From the cell containing the given text, extract its center point as [X, Y] coordinate. 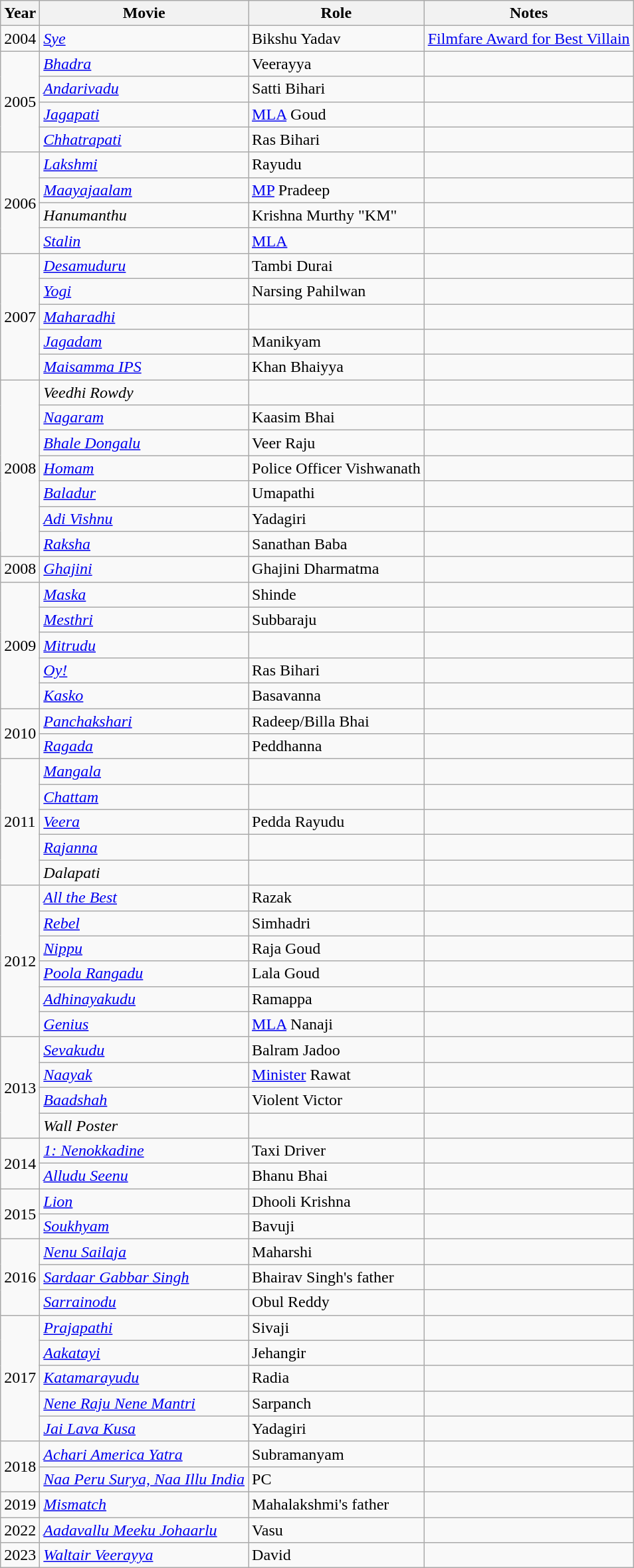
Lion [144, 1201]
2023 [20, 1555]
2019 [20, 1504]
Wall Poster [144, 1126]
Mahalakshmi's father [336, 1504]
Maisamma IPS [144, 367]
Manikyam [336, 342]
2022 [20, 1529]
Role [336, 13]
2011 [20, 822]
Rajanna [144, 847]
Radia [336, 1378]
Mitrudu [144, 645]
Sivaji [336, 1328]
Rayudu [336, 165]
Pedda Rayudu [336, 822]
Violent Victor [336, 1100]
Sarrainodu [144, 1302]
MP Pradeep [336, 190]
Police Officer Vishwanath [336, 468]
David [336, 1555]
Maharadhi [144, 317]
Tambi Durai [336, 266]
Homam [144, 468]
Ghajini [144, 569]
Chhatrapati [144, 139]
Hanumanthu [144, 215]
Desamuduru [144, 266]
Nippu [144, 948]
Year [20, 13]
Sevakudu [144, 1049]
Poola Rangadu [144, 974]
Sye [144, 39]
Narsing Pahilwan [336, 291]
Naayak [144, 1075]
Bhanu Bhai [336, 1176]
Waltair Veerayya [144, 1555]
MLA Nanaji [336, 1024]
Alludu Seenu [144, 1176]
Rebel [144, 923]
Veedhi Rowdy [144, 392]
Vasu [336, 1529]
Lakshmi [144, 165]
2006 [20, 203]
Bavuji [336, 1227]
Basavanna [336, 695]
Jagapati [144, 114]
Balram Jadoo [336, 1049]
Filmfare Award for Best Villain [529, 39]
Sarpanch [336, 1403]
1: Nenokkadine [144, 1151]
Raja Goud [336, 948]
Jagadam [144, 342]
Krishna Murthy "KM" [336, 215]
Baadshah [144, 1100]
Maska [144, 594]
2013 [20, 1087]
Dhooli Krishna [336, 1201]
Achari America Yatra [144, 1454]
Andarivadu [144, 89]
All the Best [144, 898]
Minister Rawat [336, 1075]
2014 [20, 1164]
2015 [20, 1214]
Veer Raju [336, 443]
Katamarayudu [144, 1378]
Yogi [144, 291]
Sardaar Gabbar Singh [144, 1277]
Genius [144, 1024]
2017 [20, 1378]
Naa Peru Surya, Naa Illu India [144, 1479]
Movie [144, 13]
Veera [144, 822]
Nagaram [144, 418]
2016 [20, 1277]
Maharshi [336, 1252]
Umapathi [336, 493]
Khan Bhaiyya [336, 367]
Shinde [336, 594]
Raksha [144, 544]
Obul Reddy [336, 1302]
Jehangir [336, 1353]
Maayajaalam [144, 190]
2004 [20, 39]
Chattam [144, 797]
2010 [20, 733]
2005 [20, 102]
Satti Bihari [336, 89]
2012 [20, 961]
Adhinayakudu [144, 999]
Taxi Driver [336, 1151]
Bhadra [144, 64]
Soukhyam [144, 1227]
Subbaraju [336, 620]
Adi Vishnu [144, 519]
Panchakshari [144, 721]
Razak [336, 898]
Simhadri [336, 923]
Stalin [144, 240]
Sanathan Baba [336, 544]
2007 [20, 316]
Prajapathi [144, 1328]
Kasko [144, 695]
Baladur [144, 493]
Bhairav Singh's father [336, 1277]
2009 [20, 645]
Veerayya [336, 64]
Aadavallu Meeku Johaarlu [144, 1529]
PC [336, 1479]
Bhale Dongalu [144, 443]
Nenu Sailaja [144, 1252]
Subramanyam [336, 1454]
Ragada [144, 746]
Kaasim Bhai [336, 418]
Mismatch [144, 1504]
Jai Lava Kusa [144, 1429]
2018 [20, 1466]
Peddhanna [336, 746]
Bikshu Yadav [336, 39]
MLA Goud [336, 114]
Mangala [144, 772]
Aakatayi [144, 1353]
Mesthri [144, 620]
Radeep/Billa Bhai [336, 721]
Ghajini Dharmatma [336, 569]
MLA [336, 240]
Lala Goud [336, 974]
Nene Raju Nene Mantri [144, 1403]
Ramappa [336, 999]
Oy! [144, 670]
Dalapati [144, 873]
Notes [529, 13]
